Scan for the cell matching the given text and deliver its (X, Y) coordinate at center. 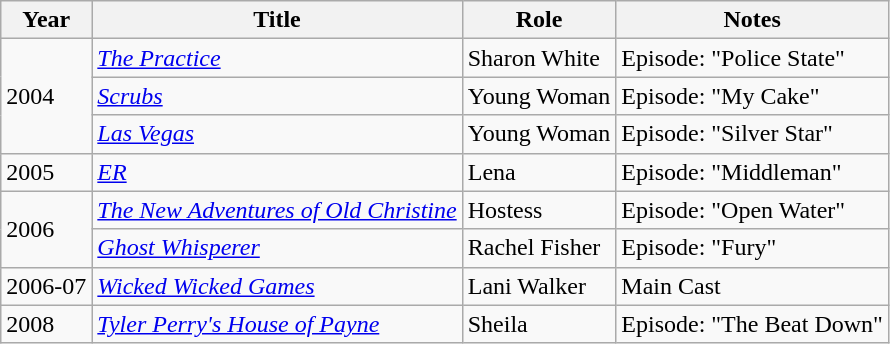
Episode: "Open Water" (752, 210)
Lena (539, 172)
2008 (46, 324)
Episode: "Silver Star" (752, 134)
The Practice (277, 58)
Title (277, 20)
Wicked Wicked Games (277, 286)
Tyler Perry's House of Payne (277, 324)
Episode: "Fury" (752, 248)
ER (277, 172)
Episode: "The Beat Down" (752, 324)
Lani Walker (539, 286)
2005 (46, 172)
Las Vegas (277, 134)
Hostess (539, 210)
Notes (752, 20)
Scrubs (277, 96)
Role (539, 20)
Episode: "My Cake" (752, 96)
Episode: "Police State" (752, 58)
Rachel Fisher (539, 248)
Episode: "Middleman" (752, 172)
Year (46, 20)
2004 (46, 96)
2006 (46, 229)
Main Cast (752, 286)
2006-07 (46, 286)
Sharon White (539, 58)
The New Adventures of Old Christine (277, 210)
Sheila (539, 324)
Ghost Whisperer (277, 248)
